Detect which cell encompasses the target text, then output its [X, Y] center coordinate. 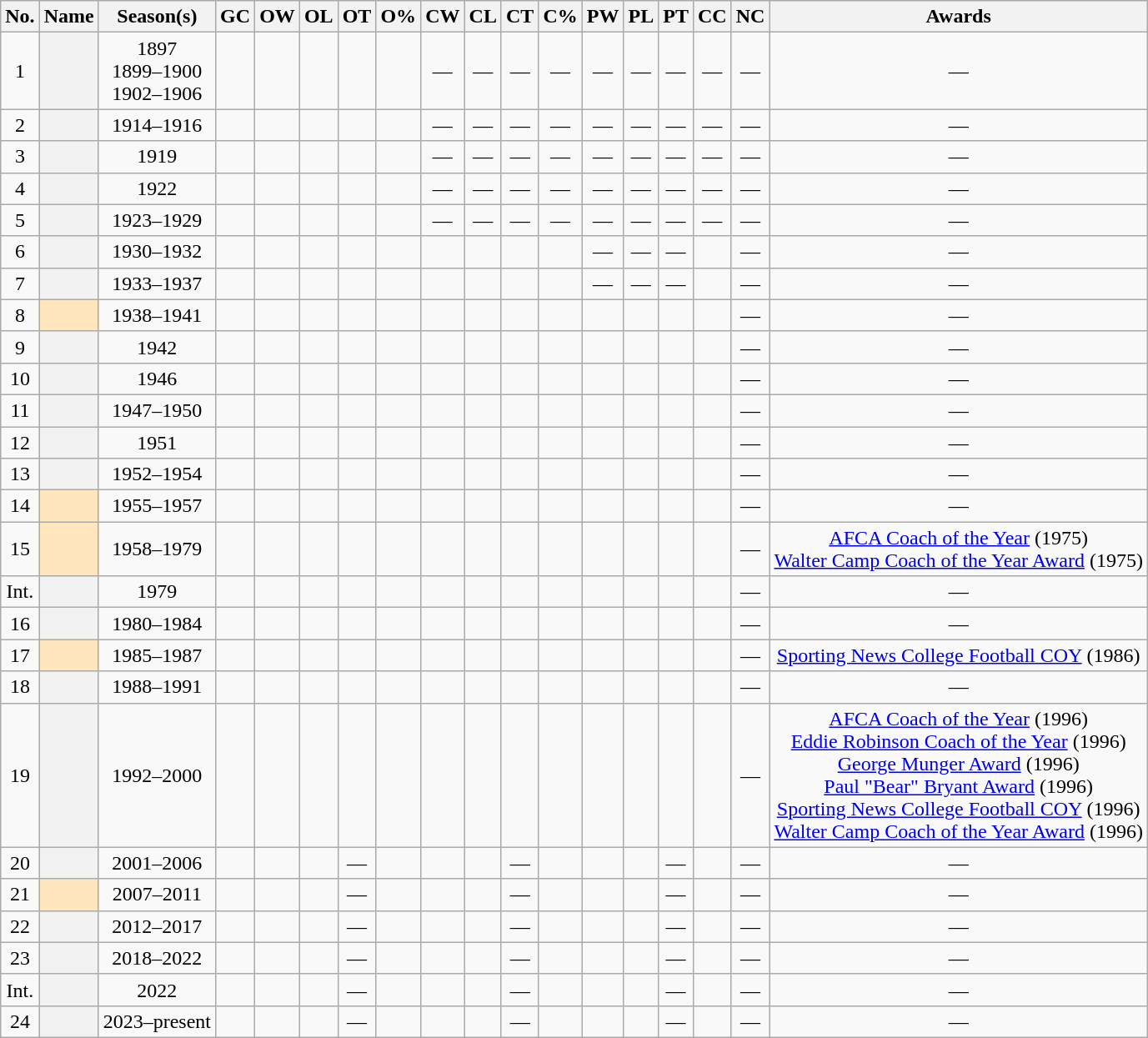
1933–1937 [157, 283]
9 [20, 347]
AFCA Coach of the Year (1975)Walter Camp Coach of the Year Award (1975) [959, 549]
19 [20, 775]
1952–1954 [157, 474]
CL [483, 17]
PT [676, 17]
1938–1941 [157, 315]
24 [20, 1021]
PL [641, 17]
2012–2017 [157, 926]
23 [20, 958]
GC [235, 17]
1947–1950 [157, 410]
1919 [157, 157]
1922 [157, 188]
1923–1929 [157, 220]
CW [443, 17]
NC [750, 17]
1980–1984 [157, 624]
2007–2011 [157, 895]
1 [20, 71]
1958–1979 [157, 549]
2 [20, 125]
7 [20, 283]
Season(s) [157, 17]
1942 [157, 347]
PW [603, 17]
OL [318, 17]
Sporting News College Football COY (1986) [959, 655]
2018–2022 [157, 958]
OT [357, 17]
22 [20, 926]
1979 [157, 592]
Name [68, 17]
1955–1957 [157, 506]
18 [20, 687]
1946 [157, 379]
1930–1932 [157, 252]
2022 [157, 990]
2023–present [157, 1021]
Awards [959, 17]
13 [20, 474]
20 [20, 863]
1988–1991 [157, 687]
5 [20, 220]
14 [20, 506]
1985–1987 [157, 655]
6 [20, 252]
O% [399, 17]
OW [278, 17]
2001–2006 [157, 863]
16 [20, 624]
10 [20, 379]
No. [20, 17]
1951 [157, 443]
15 [20, 549]
17 [20, 655]
CC [712, 17]
21 [20, 895]
C% [560, 17]
3 [20, 157]
4 [20, 188]
12 [20, 443]
1992–2000 [157, 775]
CT [519, 17]
11 [20, 410]
1914–1916 [157, 125]
8 [20, 315]
18971899–19001902–1906 [157, 71]
